Return the [x, y] coordinate for the center point of the cell that contains the specified text.  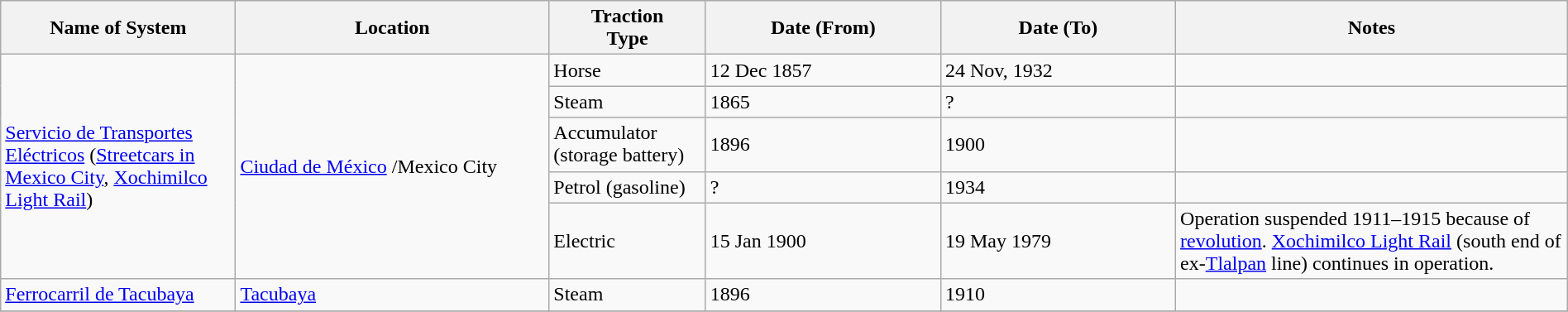
12 Dec 1857 [823, 70]
15 Jan 1900 [823, 241]
Date (From) [823, 28]
Date (To) [1058, 28]
1910 [1058, 295]
Electric [627, 241]
1900 [1058, 144]
Accumulator (storage battery) [627, 144]
Petrol (gasoline) [627, 187]
Horse [627, 70]
1865 [823, 102]
Name of System [118, 28]
Tacubaya [392, 295]
TractionType [627, 28]
24 Nov, 1932 [1058, 70]
Ferrocarril de Tacubaya [118, 295]
Location [392, 28]
Ciudad de México /Mexico City [392, 167]
19 May 1979 [1058, 241]
Notes [1372, 28]
Servicio de Transportes Eléctricos (Streetcars in Mexico City, Xochimilco Light Rail) [118, 167]
Operation suspended 1911–1915 because of revolution. Xochimilco Light Rail (south end of ex-Tlalpan line) continues in operation. [1372, 241]
1934 [1058, 187]
